Identify which cell holds the provided text, then report its [X, Y] central coordinate. 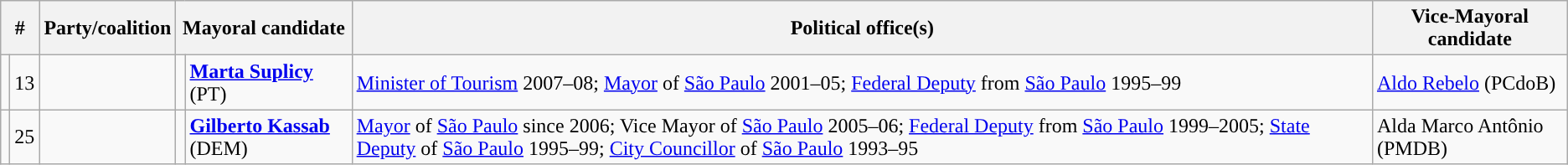
Alda Marco Antônio (PMDB) [1469, 137]
Marta Suplicy (PT) [268, 82]
Gilberto Kassab (DEM) [268, 137]
Party/coalition [107, 28]
Mayoral candidate [264, 28]
# [20, 28]
13 [25, 82]
Minister of Tourism 2007–08; Mayor of São Paulo 2001–05; Federal Deputy from São Paulo 1995–99 [862, 82]
25 [25, 137]
Vice-Mayoral candidate [1469, 28]
Aldo Rebelo (PCdoB) [1469, 82]
Political office(s) [862, 28]
